Find where the given text appears and provide that cell's center as [x, y] coordinate. 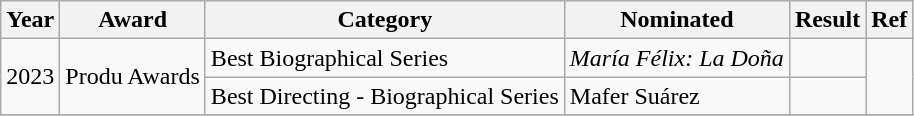
Result [827, 20]
Ref [890, 20]
Produ Awards [133, 77]
Mafer Suárez [676, 96]
Best Biographical Series [384, 58]
2023 [30, 77]
Nominated [676, 20]
Year [30, 20]
Best Directing - Biographical Series [384, 96]
Award [133, 20]
María Félix: La Doña [676, 58]
Category [384, 20]
